Find where the given text appears and provide that cell's center as (X, Y) coordinate. 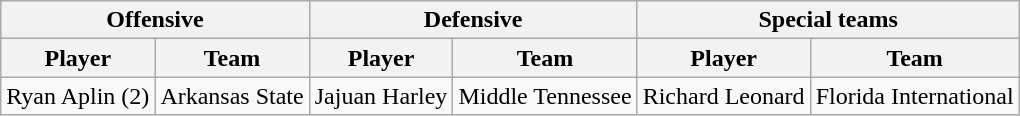
Defensive (473, 20)
Offensive (155, 20)
Richard Leonard (724, 96)
Ryan Aplin (2) (78, 96)
Arkansas State (232, 96)
Jajuan Harley (381, 96)
Florida International (914, 96)
Middle Tennessee (545, 96)
Special teams (828, 20)
